Locate the cell with the specified text and output its (X, Y) center coordinate. 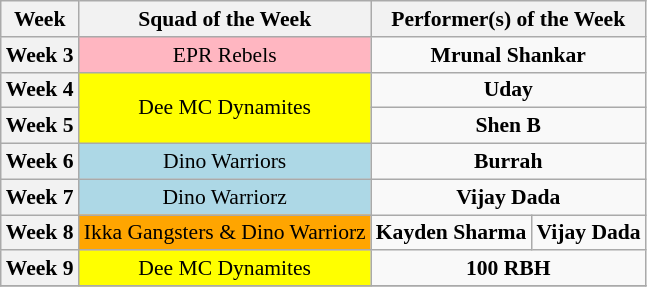
Dino Warriorz (225, 197)
Squad of the Week (225, 19)
Week (40, 19)
Performer(s) of the Week (508, 19)
Uday (508, 90)
Week 6 (40, 162)
Mrunal Shankar (508, 55)
Shen B (508, 126)
Kayden Sharma (452, 233)
EPR Rebels (225, 55)
100 RBH (508, 269)
Week 9 (40, 269)
Burrah (508, 162)
Week 5 (40, 126)
Week 8 (40, 233)
Ikka Gangsters & Dino Warriorz (225, 233)
Week 4 (40, 90)
Dino Warriors (225, 162)
Week 3 (40, 55)
Week 7 (40, 197)
